For the text-containing cell, return its midpoint in [x, y] coordinate format. 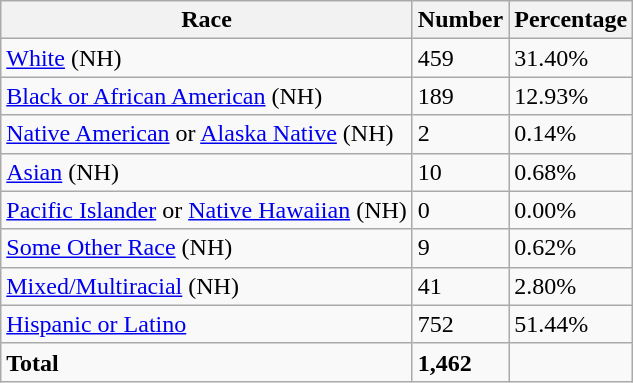
0.68% [571, 172]
459 [460, 58]
41 [460, 286]
1,462 [460, 362]
Mixed/Multiracial (NH) [207, 286]
9 [460, 248]
10 [460, 172]
0 [460, 210]
Total [207, 362]
Pacific Islander or Native Hawaiian (NH) [207, 210]
2 [460, 134]
Race [207, 20]
0.62% [571, 248]
189 [460, 96]
2.80% [571, 286]
Asian (NH) [207, 172]
Number [460, 20]
Hispanic or Latino [207, 324]
51.44% [571, 324]
White (NH) [207, 58]
Some Other Race (NH) [207, 248]
752 [460, 324]
0.14% [571, 134]
12.93% [571, 96]
Native American or Alaska Native (NH) [207, 134]
31.40% [571, 58]
Black or African American (NH) [207, 96]
0.00% [571, 210]
Percentage [571, 20]
